Detect which cell encompasses the target text, then output its (x, y) center coordinate. 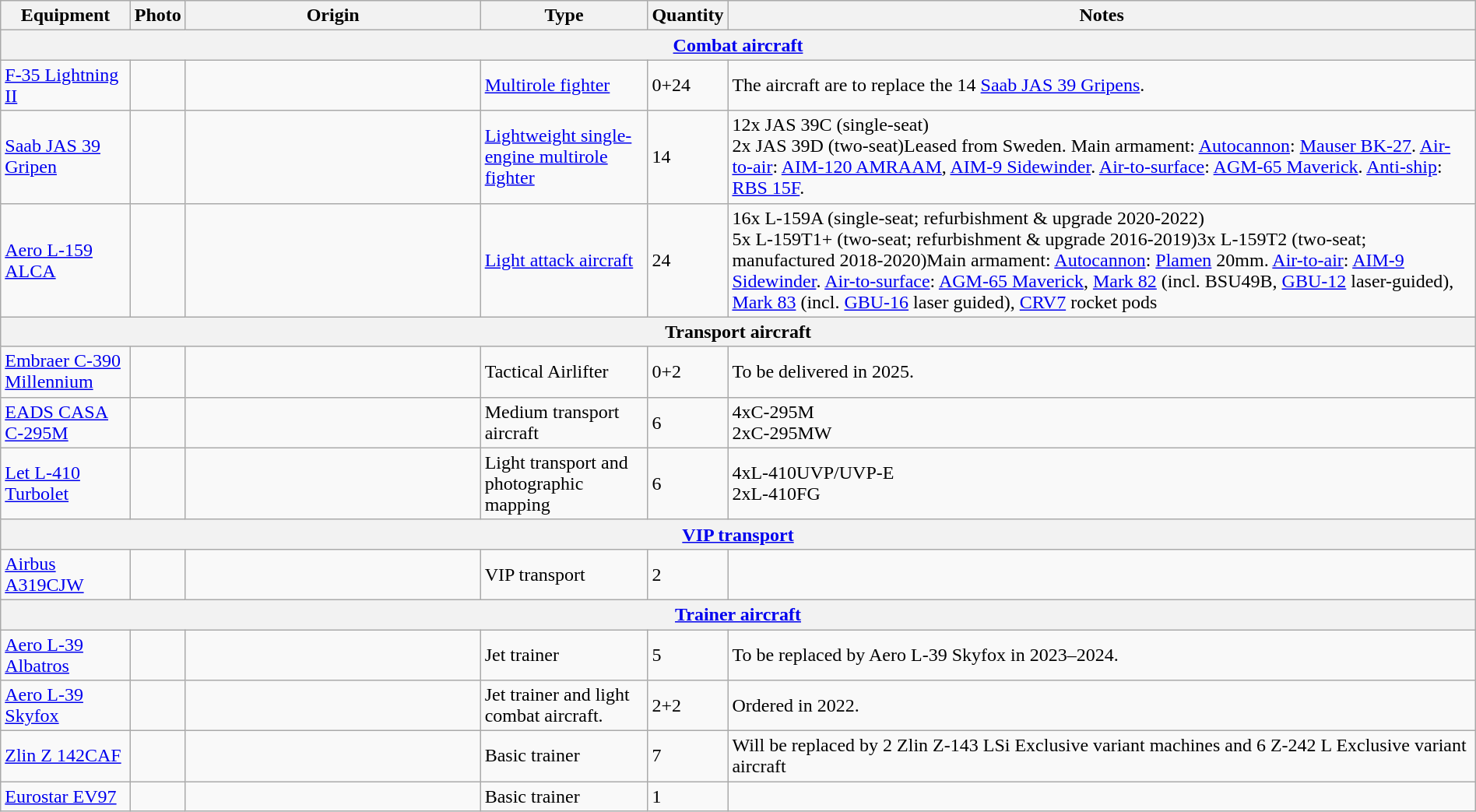
Tactical Airlifter (564, 372)
Embraer C-390 Millennium (65, 372)
Airbus A319CJW (65, 575)
5 (688, 654)
4xL-410UVP/UVP-E 2xL-410FG (1102, 483)
0+2 (688, 372)
Medium transport aircraft (564, 422)
2+2 (688, 705)
Jet trainer and light combat aircraft. (564, 705)
Aero L-39 Skyfox (65, 705)
F-35 Lightning II (65, 86)
Let L-410 Turbolet (65, 483)
To be replaced by Aero L-39 Skyfox in 2023–2024. (1102, 654)
Quantity (688, 16)
Origin (333, 16)
2 (688, 575)
Light attack aircraft (564, 260)
Light transport and photographic mapping (564, 483)
Lightweight single-engine multirole fighter (564, 157)
Multirole fighter (564, 86)
Photo (157, 16)
4xC-295M 2xC-295MW (1102, 422)
Aero L-39 Albatros (65, 654)
Type (564, 16)
Jet trainer (564, 654)
Transport aircraft (738, 332)
7 (688, 757)
Trainer aircraft (738, 614)
Equipment (65, 16)
Will be replaced by 2 Zlin Z-143 LSi Exclusive variant machines and 6 Z-242 L Exclusive variant aircraft (1102, 757)
To be delivered in 2025. (1102, 372)
Eurostar EV97 (65, 796)
Saab JAS 39 Gripen (65, 157)
14 (688, 157)
Notes (1102, 16)
1 (688, 796)
EADS CASA C-295M (65, 422)
0+24 (688, 86)
The aircraft are to replace the 14 Saab JAS 39 Gripens. (1102, 86)
Zlin Z 142CAF (65, 757)
Ordered in 2022. (1102, 705)
24 (688, 260)
Aero L-159 ALCA (65, 260)
Combat aircraft (738, 45)
